Pinpoint the cell where the given text exists, returning its (X, Y) midpoint coordinate. 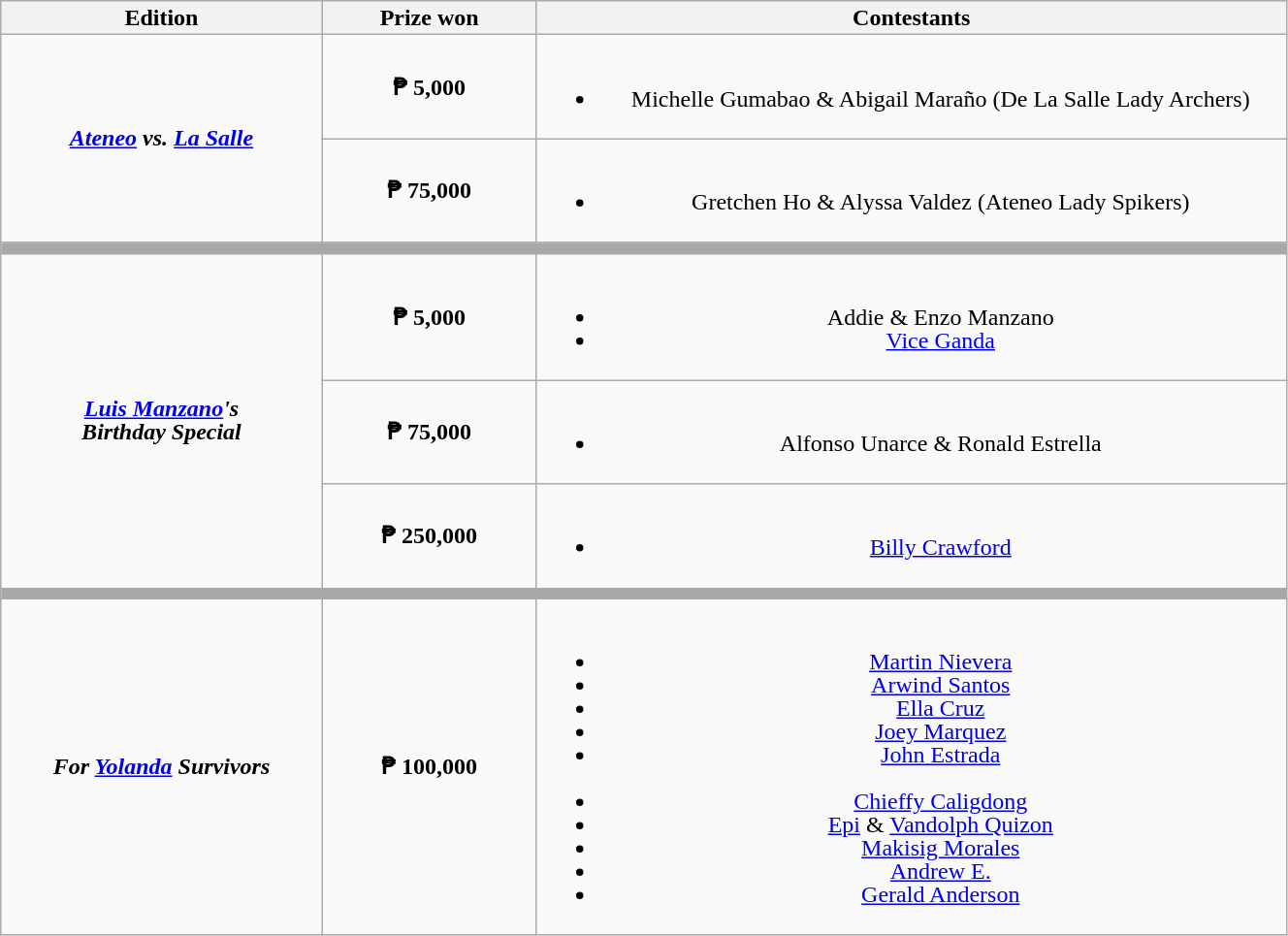
₱ 250,000 (429, 535)
Luis Manzano'sBirthday Special (161, 421)
Addie & Enzo ManzanoVice Ganda (912, 316)
Contestants (912, 17)
Alfonso Unarce & Ronald Estrella (912, 433)
Ateneo vs. La Salle (161, 139)
₱ 100,000 (429, 766)
Prize won (429, 17)
Gretchen Ho & Alyssa Valdez (Ateneo Lady Spikers) (912, 190)
Martin NieveraArwind SantosElla CruzJoey MarquezJohn EstradaChieffy CaligdongEpi & Vandolph QuizonMakisig MoralesAndrew E.Gerald Anderson (912, 766)
Michelle Gumabao & Abigail Maraño (De La Salle Lady Archers) (912, 87)
Edition (161, 17)
Billy Crawford (912, 535)
For Yolanda Survivors (161, 766)
